Pinpoint the cell where the given text exists, returning its [X, Y] midpoint coordinate. 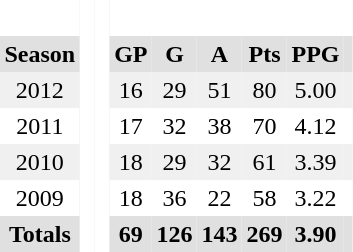
61 [264, 162]
2012 [40, 90]
51 [220, 90]
2011 [40, 126]
80 [264, 90]
3.22 [316, 198]
Pts [264, 54]
38 [220, 126]
143 [220, 234]
16 [131, 90]
3.39 [316, 162]
2010 [40, 162]
Season [40, 54]
5.00 [316, 90]
17 [131, 126]
58 [264, 198]
36 [174, 198]
4.12 [316, 126]
Totals [40, 234]
22 [220, 198]
2009 [40, 198]
PPG [316, 54]
GP [131, 54]
69 [131, 234]
126 [174, 234]
269 [264, 234]
G [174, 54]
3.90 [316, 234]
A [220, 54]
70 [264, 126]
